Pinpoint the cell where the given text exists, returning its (X, Y) midpoint coordinate. 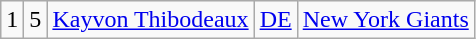
5 (36, 20)
1 (12, 20)
Kayvon Thibodeaux (150, 20)
DE (276, 20)
New York Giants (386, 20)
